For the text-containing cell, return its midpoint in [X, Y] coordinate format. 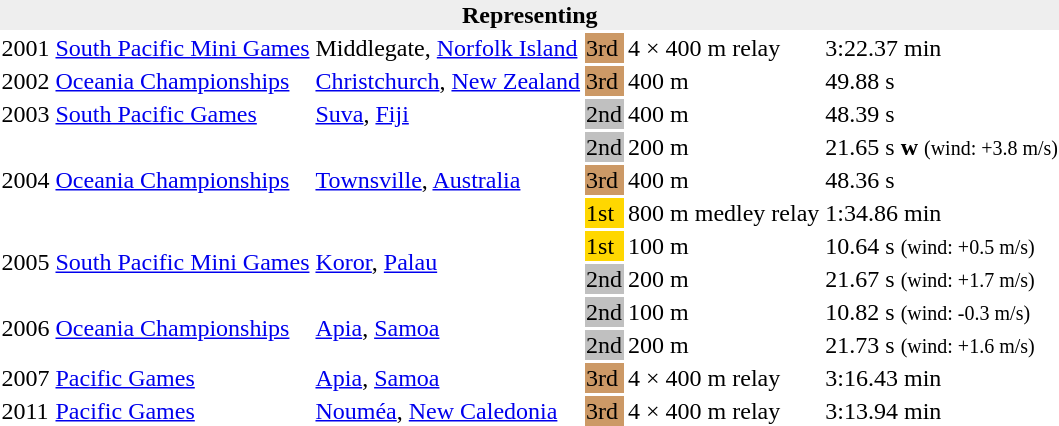
South Pacific Games [182, 114]
Suva, Fiji [448, 114]
2005 [26, 262]
2004 [26, 180]
2002 [26, 81]
Nouméa, New Caledonia [448, 411]
Koror, Palau [448, 262]
800 m medley relay [724, 213]
Christchurch, New Zealand [448, 81]
2003 [26, 114]
2006 [26, 328]
Middlegate, Norfolk Island [448, 48]
Townsville, Australia [448, 180]
2007 [26, 378]
2011 [26, 411]
2001 [26, 48]
